Detect which cell encompasses the target text, then output its (x, y) center coordinate. 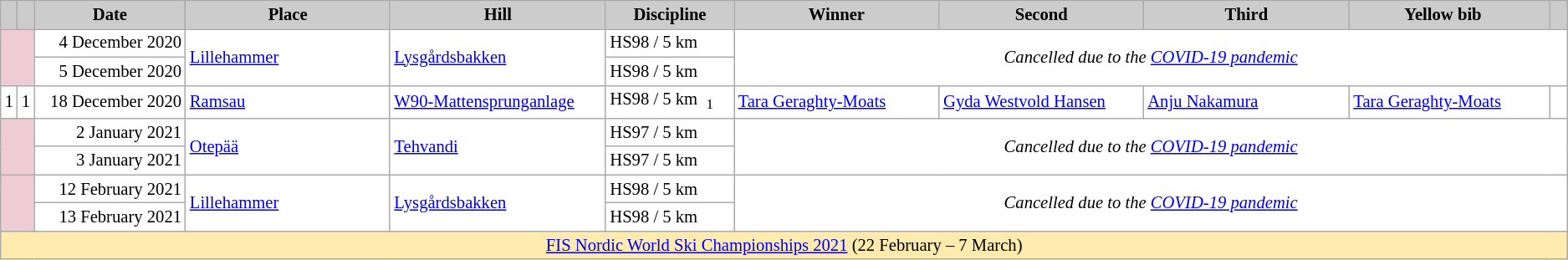
12 February 2021 (110, 189)
Discipline (669, 14)
18 December 2020 (110, 102)
FIS Nordic World Ski Championships 2021 (22 February – 7 March) (784, 245)
Yellow bib (1449, 14)
HS98 / 5 km 1 (669, 102)
Winner (837, 14)
Place (288, 14)
W90-Mattensprunganlage (498, 102)
Anju Nakamura (1246, 102)
5 December 2020 (110, 71)
Ramsau (288, 102)
Date (110, 14)
Otepää (288, 146)
3 January 2021 (110, 161)
4 December 2020 (110, 43)
Gyda Westvold Hansen (1041, 102)
Tehvandi (498, 146)
Second (1041, 14)
Hill (498, 14)
13 February 2021 (110, 217)
Third (1246, 14)
2 January 2021 (110, 132)
